From the cell containing the given text, extract its center point as [x, y] coordinate. 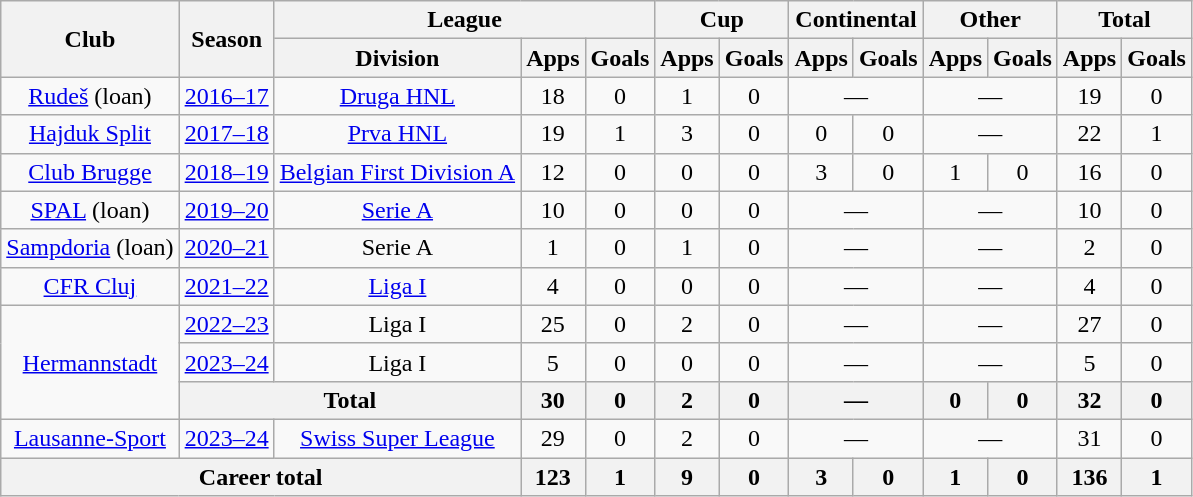
30 [553, 400]
Club [90, 39]
CFR Cluj [90, 286]
29 [553, 438]
Club Brugge [90, 172]
Sampdoria (loan) [90, 248]
League [464, 20]
9 [687, 477]
2022–23 [226, 324]
18 [553, 96]
2018–19 [226, 172]
Swiss Super League [397, 438]
2016–17 [226, 96]
Division [397, 58]
Rudeš (loan) [90, 96]
2021–22 [226, 286]
Continental [856, 20]
22 [1089, 134]
Other [990, 20]
Cup [722, 20]
32 [1089, 400]
Druga HNL [397, 96]
16 [1089, 172]
Season [226, 39]
SPAL (loan) [90, 210]
123 [553, 477]
Career total [261, 477]
Belgian First Division A [397, 172]
12 [553, 172]
27 [1089, 324]
Lausanne-Sport [90, 438]
2019–20 [226, 210]
Prva HNL [397, 134]
Hajduk Split [90, 134]
Hermannstadt [90, 362]
2017–18 [226, 134]
2020–21 [226, 248]
136 [1089, 477]
31 [1089, 438]
25 [553, 324]
